Extract the [X, Y] coordinate from the center of the cell holding the provided text.  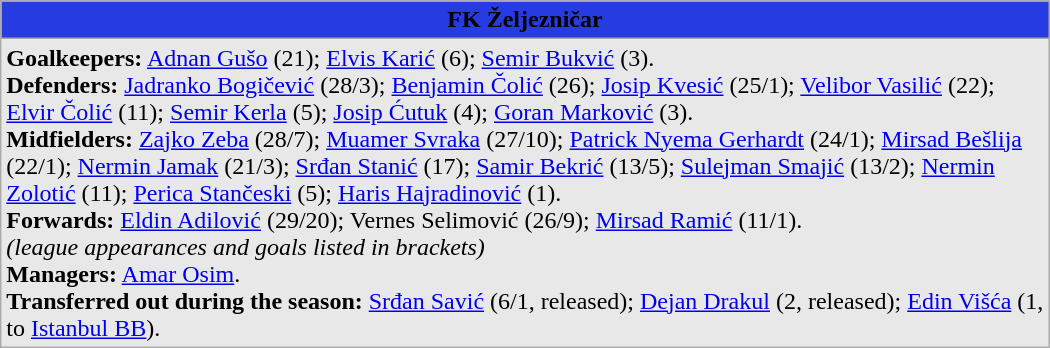
FK Željezničar [525, 20]
